Return the [X, Y] coordinate for the center point of the cell that contains the specified text.  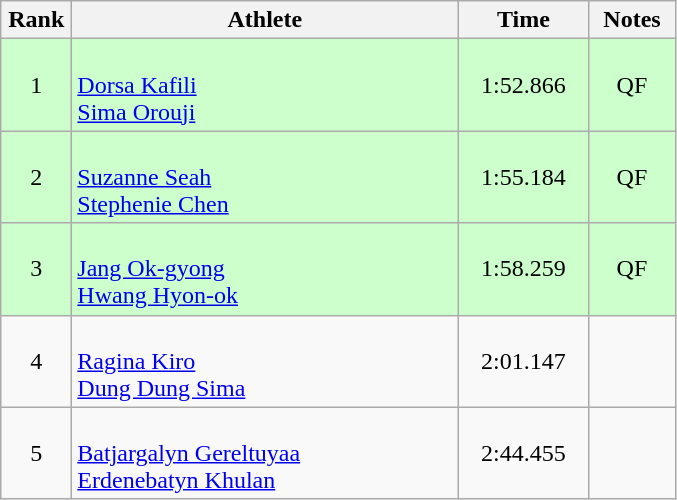
Batjargalyn GereltuyaaErdenebatyn Khulan [265, 453]
1:52.866 [524, 85]
Ragina KiroDung Dung Sima [265, 361]
1:55.184 [524, 177]
Time [524, 20]
Notes [632, 20]
2:44.455 [524, 453]
Rank [36, 20]
4 [36, 361]
2 [36, 177]
3 [36, 269]
1:58.259 [524, 269]
Athlete [265, 20]
1 [36, 85]
5 [36, 453]
Dorsa KafiliSima Orouji [265, 85]
2:01.147 [524, 361]
Suzanne SeahStephenie Chen [265, 177]
Jang Ok-gyongHwang Hyon-ok [265, 269]
